Pinpoint the cell where the given text exists, returning its (X, Y) midpoint coordinate. 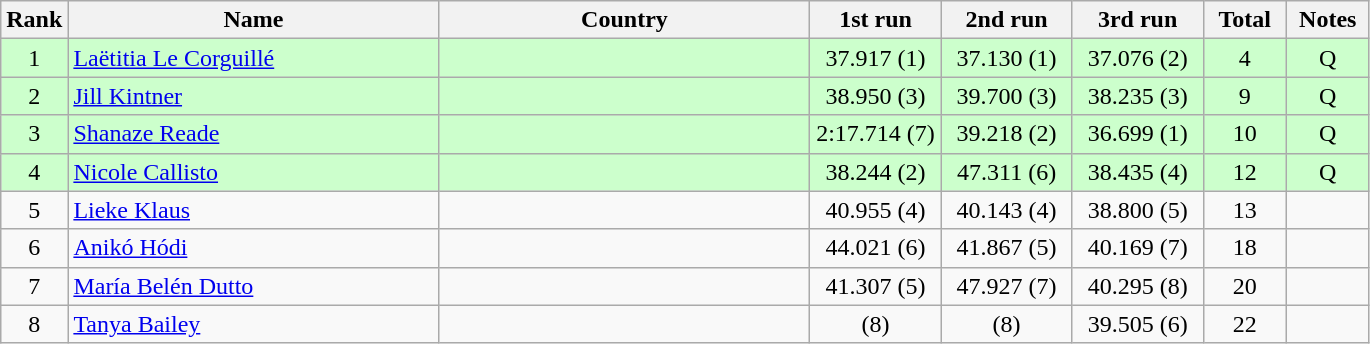
Name (254, 20)
Country (624, 20)
7 (34, 286)
36.699 (1) (1138, 134)
18 (1244, 248)
5 (34, 210)
2:17.714 (7) (876, 134)
20 (1244, 286)
37.130 (1) (1006, 58)
37.076 (2) (1138, 58)
47.311 (6) (1006, 172)
9 (1244, 96)
2 (34, 96)
Anikó Hódi (254, 248)
1st run (876, 20)
12 (1244, 172)
3 (34, 134)
Tanya Bailey (254, 324)
Laëtitia Le Corguillé (254, 58)
38.950 (3) (876, 96)
22 (1244, 324)
41.867 (5) (1006, 248)
Total (1244, 20)
6 (34, 248)
44.021 (6) (876, 248)
María Belén Dutto (254, 286)
47.927 (7) (1006, 286)
37.917 (1) (876, 58)
40.955 (4) (876, 210)
38.800 (5) (1138, 210)
Shanaze Reade (254, 134)
3rd run (1138, 20)
39.700 (3) (1006, 96)
40.295 (8) (1138, 286)
Lieke Klaus (254, 210)
Rank (34, 20)
8 (34, 324)
39.505 (6) (1138, 324)
Notes (1328, 20)
38.435 (4) (1138, 172)
Jill Kintner (254, 96)
40.143 (4) (1006, 210)
38.235 (3) (1138, 96)
1 (34, 58)
41.307 (5) (876, 286)
10 (1244, 134)
38.244 (2) (876, 172)
2nd run (1006, 20)
40.169 (7) (1138, 248)
13 (1244, 210)
39.218 (2) (1006, 134)
Nicole Callisto (254, 172)
